Return the [X, Y] coordinate for the center point of the cell that contains the specified text.  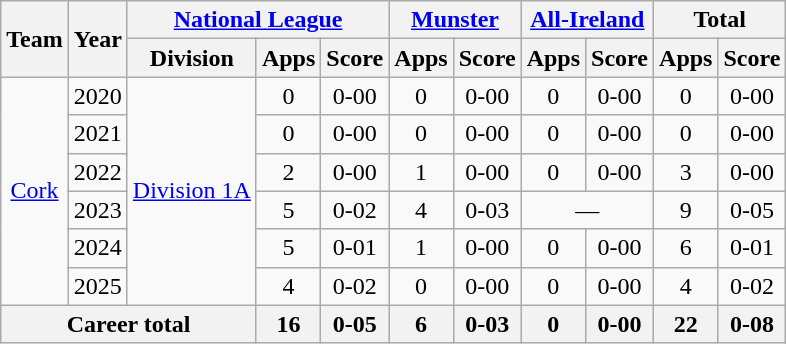
Team [35, 39]
2023 [98, 210]
National League [258, 20]
Cork [35, 191]
2020 [98, 96]
Career total [129, 324]
16 [288, 324]
9 [686, 210]
0-08 [752, 324]
22 [686, 324]
2021 [98, 134]
2025 [98, 286]
All-Ireland [587, 20]
Division 1A [192, 191]
2 [288, 172]
Total [720, 20]
Year [98, 39]
— [587, 210]
Munster [455, 20]
2024 [98, 248]
3 [686, 172]
Division [192, 58]
2022 [98, 172]
